Determine the (X, Y) coordinate at the center of the cell enclosing the given text.  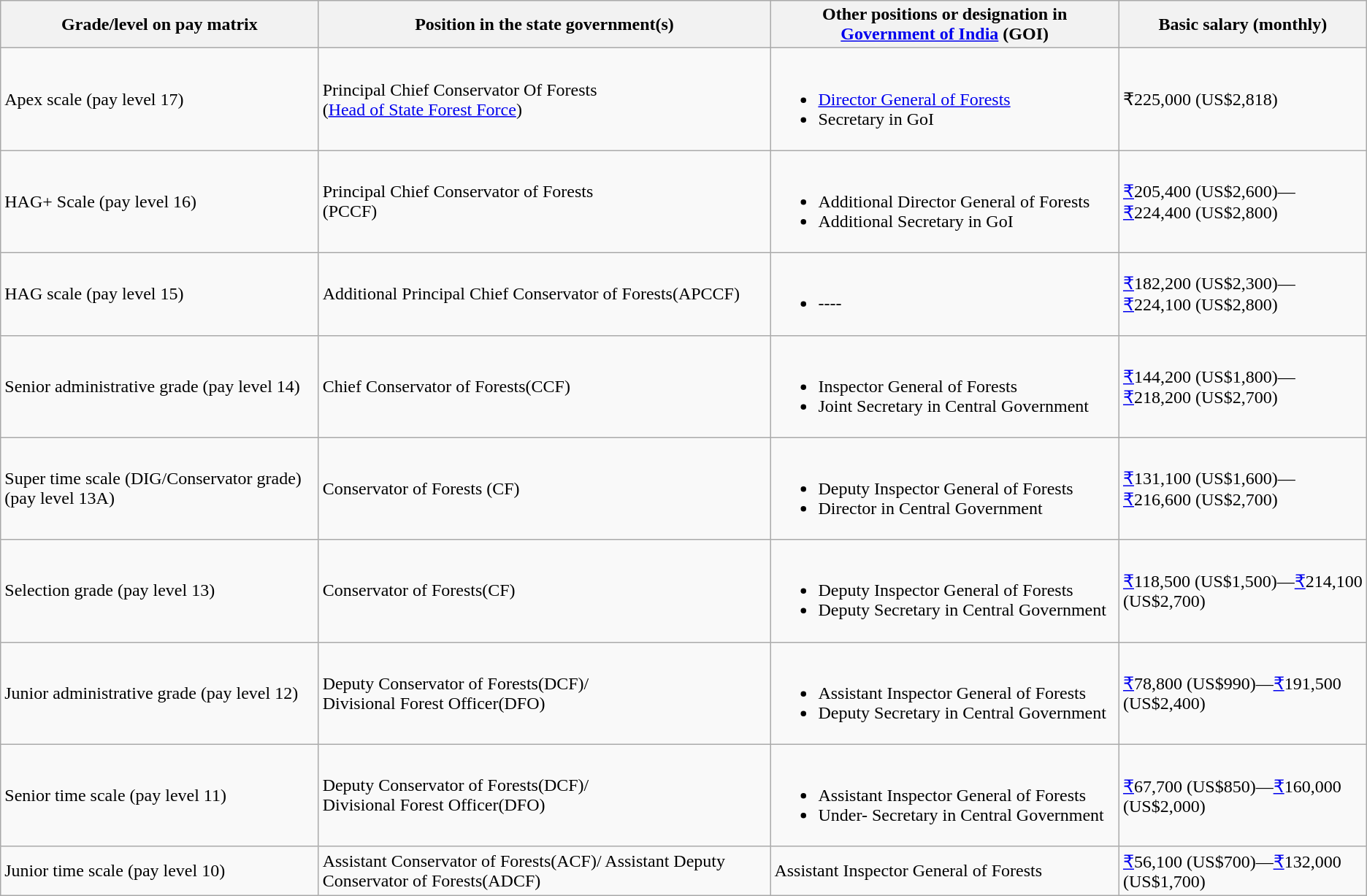
Chief Conservator of Forests(CCF) (545, 386)
HAG scale (pay level 15) (159, 294)
₹205,400 (US$2,600)—₹224,400 (US$2,800) (1243, 202)
₹56,100 (US$700)—₹132,000 (US$1,700) (1243, 870)
Junior time scale (pay level 10) (159, 870)
Additional Director General of ForestsAdditional Secretary in GoI (945, 202)
₹144,200 (US$1,800)—₹218,200 (US$2,700) (1243, 386)
Apex scale (pay level 17) (159, 99)
Inspector General of ForestsJoint Secretary in Central Government (945, 386)
Senior time scale (pay level 11) (159, 795)
Basic salary (monthly) (1243, 25)
Director General of ForestsSecretary in GoI (945, 99)
Assistant Conservator of Forests(ACF)/ Assistant Deputy Conservator of Forests(ADCF) (545, 870)
Conservator of Forests(CF) (545, 591)
HAG+ Scale (pay level 16) (159, 202)
Assistant Inspector General of ForestsUnder- Secretary in Central Government (945, 795)
Selection grade (pay level 13) (159, 591)
Junior administrative grade (pay level 12) (159, 693)
Super time scale (DIG/Conservator grade) (pay level 13A) (159, 489)
Deputy Inspector General of ForestsDeputy Secretary in Central Government (945, 591)
Deputy Inspector General of ForestsDirector in Central Government (945, 489)
₹67,700 (US$850)—₹160,000 (US$2,000) (1243, 795)
Assistant Inspector General of Forests (945, 870)
₹225,000 (US$2,818) (1243, 99)
₹182,200 (US$2,300)—₹224,100 (US$2,800) (1243, 294)
Principal Chief Conservator of Forests(PCCF) (545, 202)
---- (945, 294)
Conservator of Forests (CF) (545, 489)
₹118,500 (US$1,500)—₹214,100 (US$2,700) (1243, 591)
Additional Principal Chief Conservator of Forests(APCCF) (545, 294)
₹131,100 (US$1,600)—₹216,600 (US$2,700) (1243, 489)
Position in the state government(s) (545, 25)
Principal Chief Conservator Of Forests(Head of State Forest Force) (545, 99)
Assistant Inspector General of ForestsDeputy Secretary in Central Government (945, 693)
Senior administrative grade (pay level 14) (159, 386)
₹78,800 (US$990)—₹191,500 (US$2,400) (1243, 693)
Grade/level on pay matrix (159, 25)
Other positions or designation in Government of India (GOI) (945, 25)
